For the text-containing cell, return its midpoint in [X, Y] coordinate format. 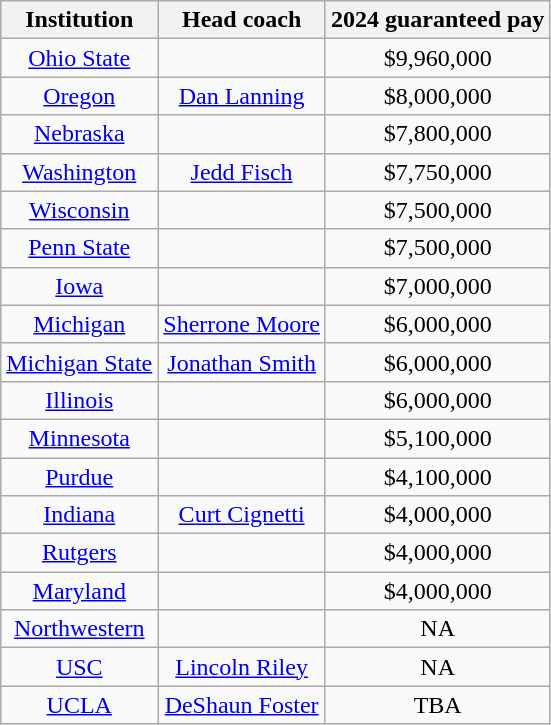
Institution [80, 20]
Maryland [80, 591]
Wisconsin [80, 210]
Lincoln Riley [242, 667]
Michigan [80, 324]
$8,000,000 [437, 96]
Jonathan Smith [242, 362]
TBA [437, 705]
Rutgers [80, 553]
$7,000,000 [437, 286]
Northwestern [80, 629]
$7,750,000 [437, 172]
$9,960,000 [437, 58]
Michigan State [80, 362]
$5,100,000 [437, 438]
Nebraska [80, 134]
$4,100,000 [437, 477]
Minnesota [80, 438]
Iowa [80, 286]
USC [80, 667]
Ohio State [80, 58]
UCLA [80, 705]
Oregon [80, 96]
Illinois [80, 400]
DeShaun Foster [242, 705]
2024 guaranteed pay [437, 20]
Sherrone Moore [242, 324]
Head coach [242, 20]
$7,800,000 [437, 134]
Purdue [80, 477]
Penn State [80, 248]
Dan Lanning [242, 96]
Curt Cignetti [242, 515]
Washington [80, 172]
Jedd Fisch [242, 172]
Indiana [80, 515]
